Output the [X, Y] coordinate of the center of the cell containing the given text.  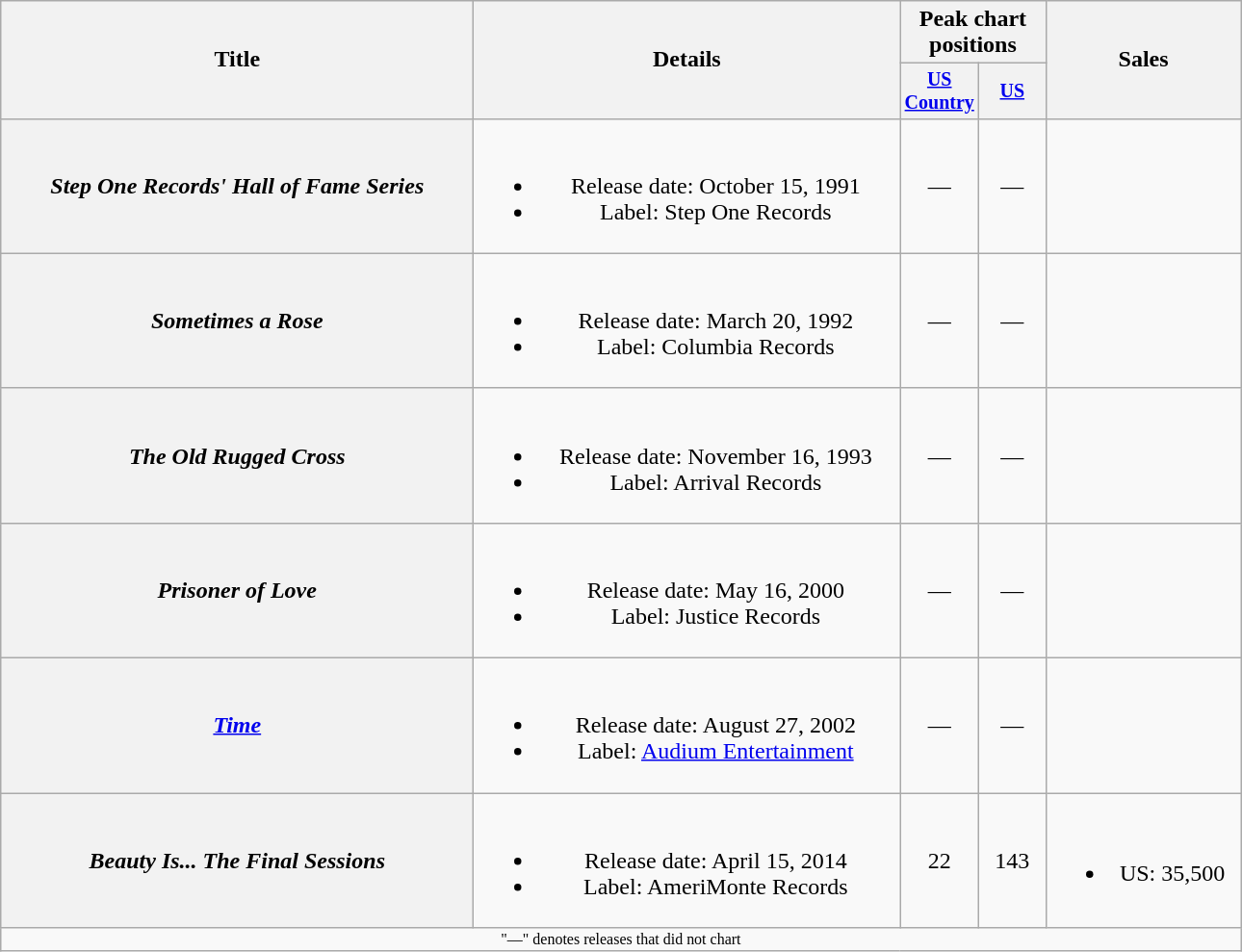
Details [687, 60]
Release date: October 15, 1991Label: Step One Records [687, 186]
"—" denotes releases that did not chart [621, 939]
Release date: May 16, 2000Label: Justice Records [687, 590]
Sales [1144, 60]
The Old Rugged Cross [237, 455]
US [1013, 90]
143 [1013, 861]
Step One Records' Hall of Fame Series [237, 186]
Release date: August 27, 2002Label: Audium Entertainment [687, 726]
Time [237, 726]
22 [940, 861]
Beauty Is... The Final Sessions [237, 861]
Release date: April 15, 2014Label: AmeriMonte Records [687, 861]
Title [237, 60]
Sometimes a Rose [237, 321]
Release date: November 16, 1993Label: Arrival Records [687, 455]
US Country [940, 90]
Peak chartpositions [972, 33]
Prisoner of Love [237, 590]
US: 35,500 [1144, 861]
Release date: March 20, 1992Label: Columbia Records [687, 321]
